Provide the [x, y] coordinate of the cell's center where the given text is located.  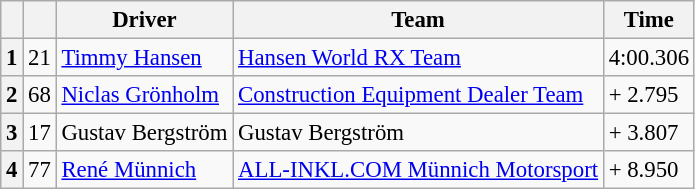
René Münnich [144, 170]
+ 3.807 [648, 133]
Niclas Grönholm [144, 95]
21 [40, 58]
17 [40, 133]
2 [12, 95]
1 [12, 58]
Hansen World RX Team [418, 58]
4:00.306 [648, 58]
68 [40, 95]
+ 8.950 [648, 170]
4 [12, 170]
Driver [144, 20]
3 [12, 133]
Timmy Hansen [144, 58]
+ 2.795 [648, 95]
Team [418, 20]
Construction Equipment Dealer Team [418, 95]
Time [648, 20]
77 [40, 170]
ALL-INKL.COM Münnich Motorsport [418, 170]
